For the text-containing cell, return its midpoint in [x, y] coordinate format. 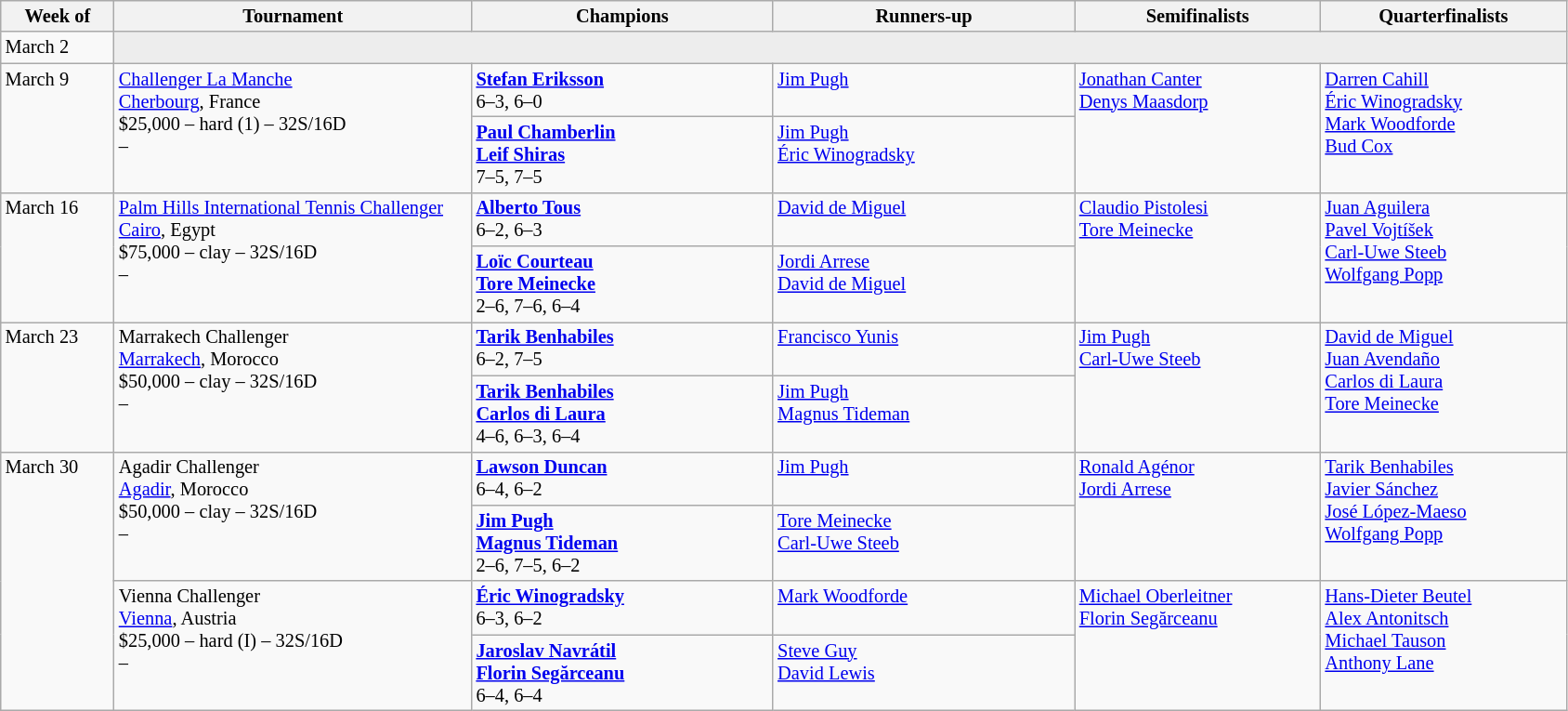
Palm Hills International Tennis Challenger Cairo, Egypt$75,000 – clay – 32S/16D – [294, 257]
David de Miguel Juan Avendaño Carlos di Laura Tore Meinecke [1444, 387]
Jim Pugh Magnus Tideman [923, 414]
Jonathan Canter Denys Maasdorp [1198, 128]
Vienna Challenger Vienna, Austria$25,000 – hard (I) – 32S/16D – [294, 645]
Darren Cahill Éric Winogradsky Mark Woodforde Bud Cox [1444, 128]
Jim Pugh Éric Winogradsky [923, 154]
Week of [58, 16]
Claudio Pistolesi Tore Meinecke [1198, 257]
Jordi Arrese David de Miguel [923, 284]
Michael Oberleitner Florin Segărceanu [1198, 645]
Loïc Courteau Tore Meinecke2–6, 7–6, 6–4 [622, 284]
Paul Chamberlin Leif Shiras7–5, 7–5 [622, 154]
March 16 [58, 257]
Stefan Eriksson 6–3, 6–0 [622, 90]
Ronald Agénor Jordi Arrese [1198, 517]
Runners-up [923, 16]
Lawson Duncan 6–4, 6–2 [622, 479]
Champions [622, 16]
Jim Pugh Carl-Uwe Steeb [1198, 387]
Jaroslav Navrátil Florin Segărceanu6–4, 6–4 [622, 673]
Tarik Benhabiles Carlos di Laura4–6, 6–3, 6–4 [622, 414]
Mark Woodforde [923, 608]
Tore Meinecke Carl-Uwe Steeb [923, 543]
Alberto Tous 6–2, 6–3 [622, 219]
Marrakech Challenger Marrakech, Morocco$50,000 – clay – 32S/16D – [294, 387]
Tarik Benhabiles Javier Sánchez José López-Maeso Wolfgang Popp [1444, 517]
March 9 [58, 128]
Éric Winogradsky 6–3, 6–2 [622, 608]
March 23 [58, 387]
March 30 [58, 582]
March 2 [58, 47]
Tournament [294, 16]
David de Miguel [923, 219]
Jim Pugh Magnus Tideman2–6, 7–5, 6–2 [622, 543]
Steve Guy David Lewis [923, 673]
Semifinalists [1198, 16]
Agadir Challenger Agadir, Morocco$50,000 – clay – 32S/16D – [294, 517]
Juan Aguilera Pavel Vojtíšek Carl-Uwe Steeb Wolfgang Popp [1444, 257]
Hans-Dieter Beutel Alex Antonitsch Michael Tauson Anthony Lane [1444, 645]
Quarterfinalists [1444, 16]
Francisco Yunis [923, 349]
Challenger La Manche Cherbourg, France$25,000 – hard (1) – 32S/16D – [294, 128]
Tarik Benhabiles 6–2, 7–5 [622, 349]
